Search for the cell housing the specified text and yield its (X, Y) center coordinate. 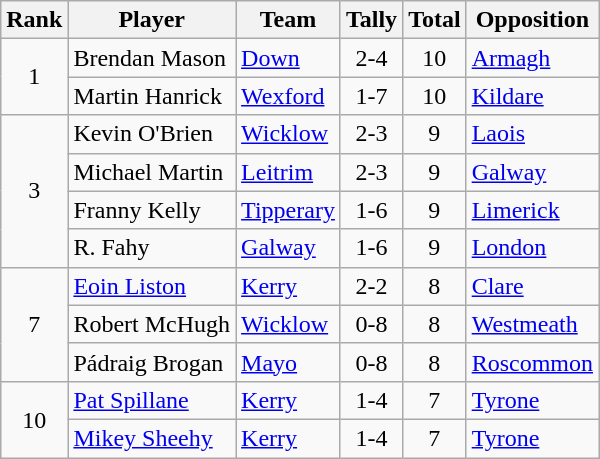
Laois (532, 134)
1 (34, 77)
Down (288, 58)
Team (288, 20)
Brendan Mason (152, 58)
Pat Spillane (152, 400)
Clare (532, 286)
Eoin Liston (152, 286)
Kildare (532, 96)
1-7 (371, 96)
R. Fahy (152, 248)
Mayo (288, 362)
Mikey Sheehy (152, 438)
Total (435, 20)
Rank (34, 20)
Westmeath (532, 324)
Player (152, 20)
2-4 (371, 58)
Tally (371, 20)
Armagh (532, 58)
Robert McHugh (152, 324)
Wexford (288, 96)
London (532, 248)
Roscommon (532, 362)
Tipperary (288, 210)
Kevin O'Brien (152, 134)
Limerick (532, 210)
Opposition (532, 20)
3 (34, 191)
Martin Hanrick (152, 96)
Michael Martin (152, 172)
Pádraig Brogan (152, 362)
2-2 (371, 286)
Franny Kelly (152, 210)
Leitrim (288, 172)
